Capture the cell that displays the provided text and extract its [X, Y] central coordinate. 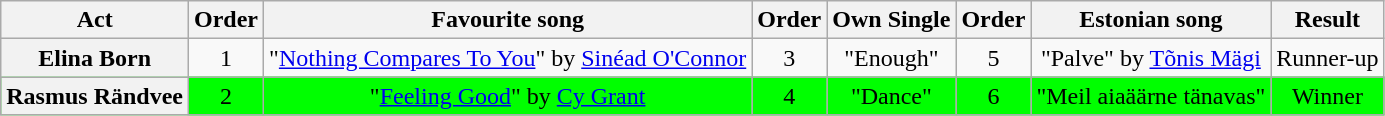
Act [95, 20]
4 [790, 96]
1 [226, 58]
Winner [1328, 96]
Rasmus Rändvee [95, 96]
6 [994, 96]
"Feeling Good" by Cy Grant [508, 96]
Own Single [892, 20]
"Nothing Compares To You" by Sinéad O'Connor [508, 58]
Elina Born [95, 58]
Estonian song [1151, 20]
Favourite song [508, 20]
2 [226, 96]
"Enough" [892, 58]
3 [790, 58]
"Dance" [892, 96]
"Palve" by Tõnis Mägi [1151, 58]
5 [994, 58]
"Meil aiaäärne tänavas" [1151, 96]
Result [1328, 20]
Runner-up [1328, 58]
